From the cell containing the given text, extract its center point as (x, y) coordinate. 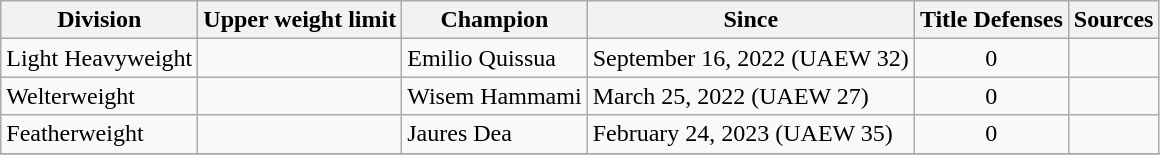
Jaures Dea (494, 134)
Light Heavyweight (100, 58)
Division (100, 20)
September 16, 2022 (UAEW 32) (750, 58)
Emilio Quissua (494, 58)
Title Defenses (991, 20)
Since (750, 20)
Champion (494, 20)
March 25, 2022 (UAEW 27) (750, 96)
Featherweight (100, 134)
Welterweight (100, 96)
Upper weight limit (300, 20)
Sources (1114, 20)
Wisem Hammami (494, 96)
February 24, 2023 (UAEW 35) (750, 134)
